Locate the cell with the specified text and output its (X, Y) center coordinate. 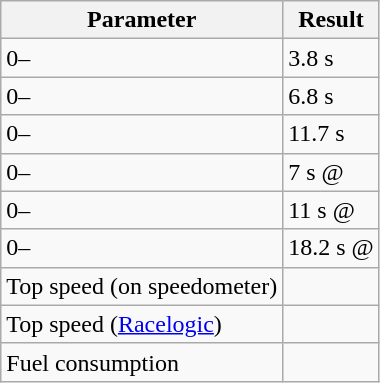
3.8 s (332, 58)
11.7 s (332, 134)
7 s @ (332, 172)
18.2 s @ (332, 248)
6.8 s (332, 96)
Fuel consumption (142, 362)
Top speed (on speedometer) (142, 286)
Result (332, 20)
Top speed (Racelogic) (142, 324)
11 s @ (332, 210)
Parameter (142, 20)
